Detect which cell encompasses the target text, then output its (x, y) center coordinate. 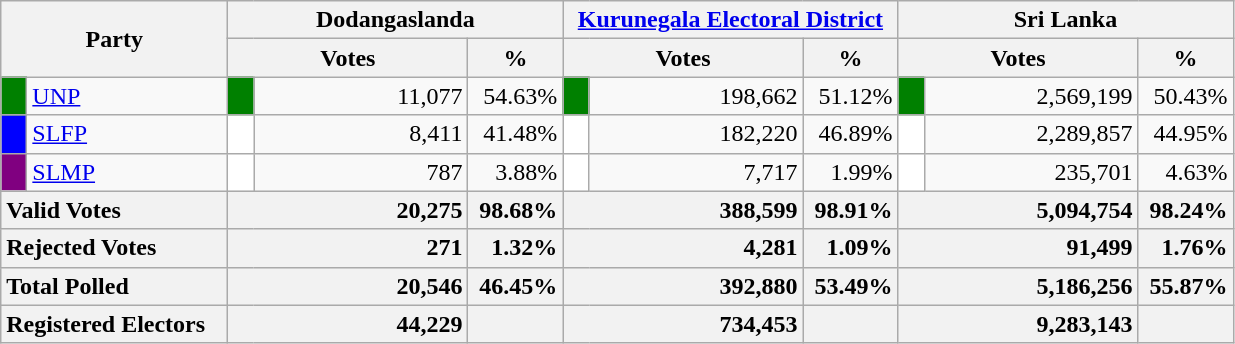
9,283,143 (1018, 324)
53.49% (850, 286)
1.76% (1186, 248)
98.91% (850, 210)
46.45% (516, 286)
Registered Electors (114, 324)
46.89% (850, 134)
50.43% (1186, 96)
787 (361, 172)
UNP (128, 96)
Sri Lanka (1066, 20)
4.63% (1186, 172)
54.63% (516, 96)
20,275 (348, 210)
Rejected Votes (114, 248)
3.88% (516, 172)
Dodangaslanda (396, 20)
1.09% (850, 248)
1.99% (850, 172)
271 (348, 248)
4,281 (683, 248)
Kurunegala Electoral District (730, 20)
388,599 (683, 210)
44.95% (1186, 134)
SLFP (128, 134)
Total Polled (114, 286)
98.68% (516, 210)
182,220 (696, 134)
5,094,754 (1018, 210)
11,077 (361, 96)
5,186,256 (1018, 286)
2,289,857 (1031, 134)
41.48% (516, 134)
7,717 (696, 172)
1.32% (516, 248)
235,701 (1031, 172)
SLMP (128, 172)
91,499 (1018, 248)
55.87% (1186, 286)
392,880 (683, 286)
2,569,199 (1031, 96)
98.24% (1186, 210)
734,453 (683, 324)
Valid Votes (114, 210)
44,229 (348, 324)
20,546 (348, 286)
51.12% (850, 96)
8,411 (361, 134)
Party (114, 39)
198,662 (696, 96)
